Return (x, y) of the center of cell containing provided text 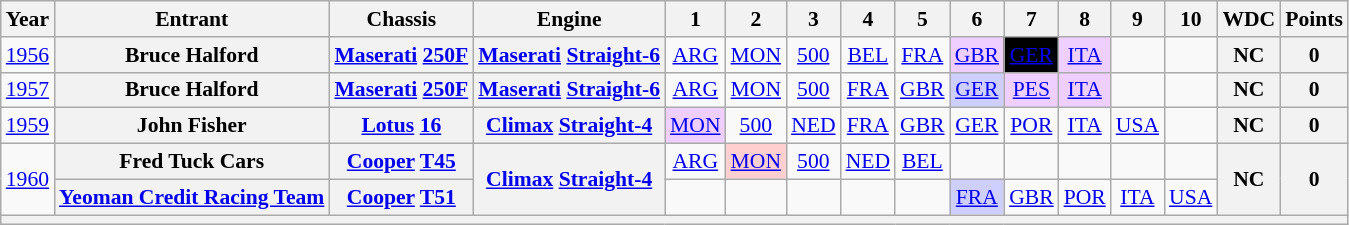
Lotus 16 (401, 126)
1956 (28, 55)
Engine (569, 19)
7 (1032, 19)
1 (696, 19)
Entrant (192, 19)
1959 (28, 126)
1957 (28, 90)
Fred Tuck Cars (192, 162)
6 (978, 19)
Yeoman Credit Racing Team (192, 197)
Points (1314, 19)
2 (756, 19)
8 (1085, 19)
Year (28, 19)
5 (922, 19)
John Fisher (192, 126)
9 (1138, 19)
Cooper T51 (401, 197)
3 (813, 19)
WDC (1248, 19)
10 (1190, 19)
PES (1032, 90)
Chassis (401, 19)
Cooper T45 (401, 162)
1960 (28, 180)
4 (868, 19)
